Find where the given text appears and provide that cell's center as (X, Y) coordinate. 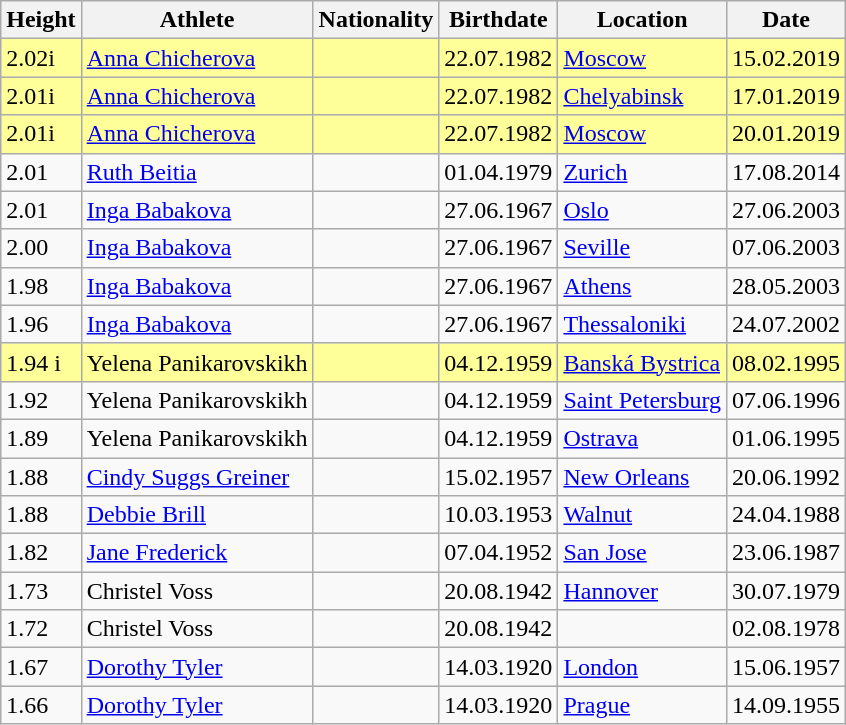
Banská Bystrica (642, 362)
Hannover (642, 591)
Prague (642, 705)
Date (786, 20)
02.08.1978 (786, 629)
24.07.2002 (786, 324)
15.02.1957 (498, 477)
1.72 (41, 629)
Oslo (642, 210)
08.02.1995 (786, 362)
01.06.1995 (786, 438)
2.02i (41, 58)
15.06.1957 (786, 667)
17.01.2019 (786, 96)
1.89 (41, 438)
Athens (642, 286)
15.02.2019 (786, 58)
27.06.2003 (786, 210)
07.06.1996 (786, 400)
Birthdate (498, 20)
Location (642, 20)
New Orleans (642, 477)
Cindy Suggs Greiner (197, 477)
1.73 (41, 591)
24.04.1988 (786, 515)
23.06.1987 (786, 553)
Thessaloniki (642, 324)
London (642, 667)
Ruth Beitia (197, 172)
20.01.2019 (786, 134)
14.09.1955 (786, 705)
1.92 (41, 400)
Chelyabinsk (642, 96)
17.08.2014 (786, 172)
20.06.1992 (786, 477)
Walnut (642, 515)
Saint Petersburg (642, 400)
1.67 (41, 667)
07.06.2003 (786, 248)
10.03.1953 (498, 515)
Jane Frederick (197, 553)
1.82 (41, 553)
Seville (642, 248)
Height (41, 20)
28.05.2003 (786, 286)
Athlete (197, 20)
1.98 (41, 286)
1.94 i (41, 362)
1.66 (41, 705)
30.07.1979 (786, 591)
Nationality (376, 20)
Debbie Brill (197, 515)
07.04.1952 (498, 553)
Zurich (642, 172)
2.00 (41, 248)
01.04.1979 (498, 172)
San Jose (642, 553)
Ostrava (642, 438)
1.96 (41, 324)
